Output the [X, Y] coordinate of the center of the cell containing the given text.  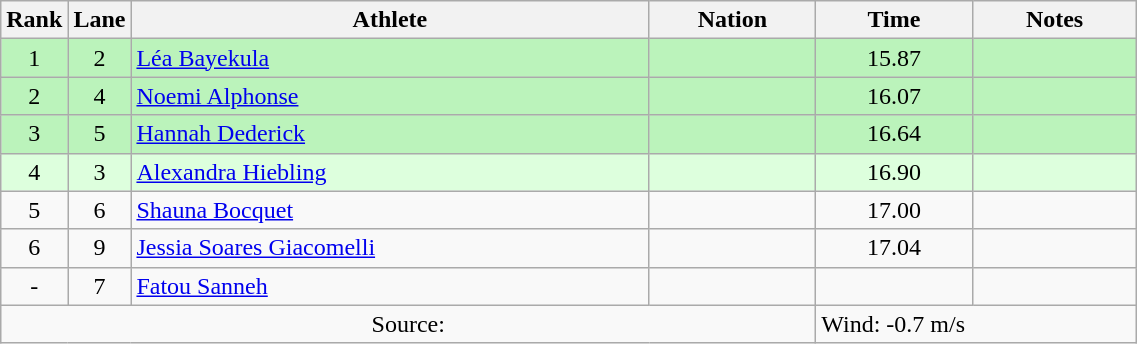
15.87 [894, 58]
Hannah Dederick [390, 134]
1 [34, 58]
Time [894, 20]
16.07 [894, 96]
Lane [100, 20]
Source: [408, 324]
Jessia Soares Giacomelli [390, 248]
9 [100, 248]
7 [100, 286]
Alexandra Hiebling [390, 172]
16.90 [894, 172]
17.04 [894, 248]
Noemi Alphonse [390, 96]
Wind: -0.7 m/s [976, 324]
Rank [34, 20]
Athlete [390, 20]
Notes [1054, 20]
Léa Bayekula [390, 58]
Fatou Sanneh [390, 286]
17.00 [894, 210]
- [34, 286]
16.64 [894, 134]
Nation [732, 20]
Shauna Bocquet [390, 210]
